Identify which cell holds the provided text, then report its (x, y) central coordinate. 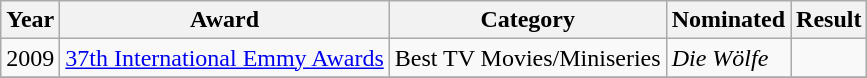
Year (30, 20)
Die Wölfe (728, 58)
Nominated (728, 20)
Best TV Movies/Miniseries (528, 58)
Result (829, 20)
Award (224, 20)
37th International Emmy Awards (224, 58)
2009 (30, 58)
Category (528, 20)
